Scan for the cell matching the given text and deliver its (X, Y) coordinate at center. 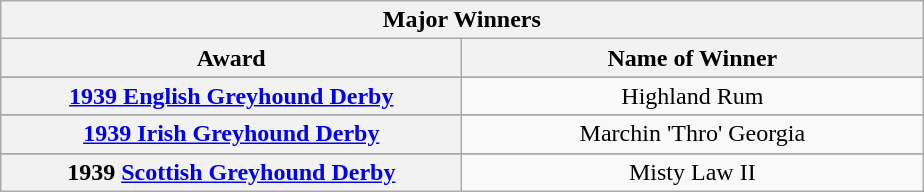
Highland Rum (692, 96)
Major Winners (462, 20)
Marchin 'Thro' Georgia (692, 134)
Misty Law II (692, 172)
Award (232, 58)
1939 Irish Greyhound Derby (232, 134)
1939 Scottish Greyhound Derby (232, 172)
Name of Winner (692, 58)
1939 English Greyhound Derby (232, 96)
